Capture the cell that displays the provided text and extract its [x, y] central coordinate. 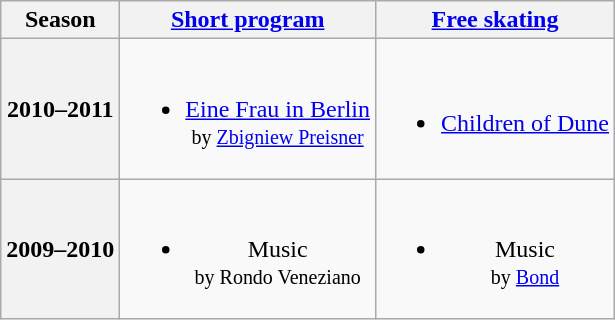
Short program [248, 20]
Children of Dune [496, 109]
Eine Frau in Berlin by Zbigniew Preisner [248, 109]
Music by Rondo Veneziano [248, 249]
2009–2010 [60, 249]
2010–2011 [60, 109]
Free skating [496, 20]
Music by Bond [496, 249]
Season [60, 20]
